From the cell containing the given text, extract its center point as [X, Y] coordinate. 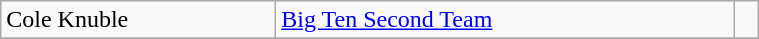
Cole Knuble [138, 20]
Big Ten Second Team [506, 20]
